Return [x, y] of the center of cell containing provided text 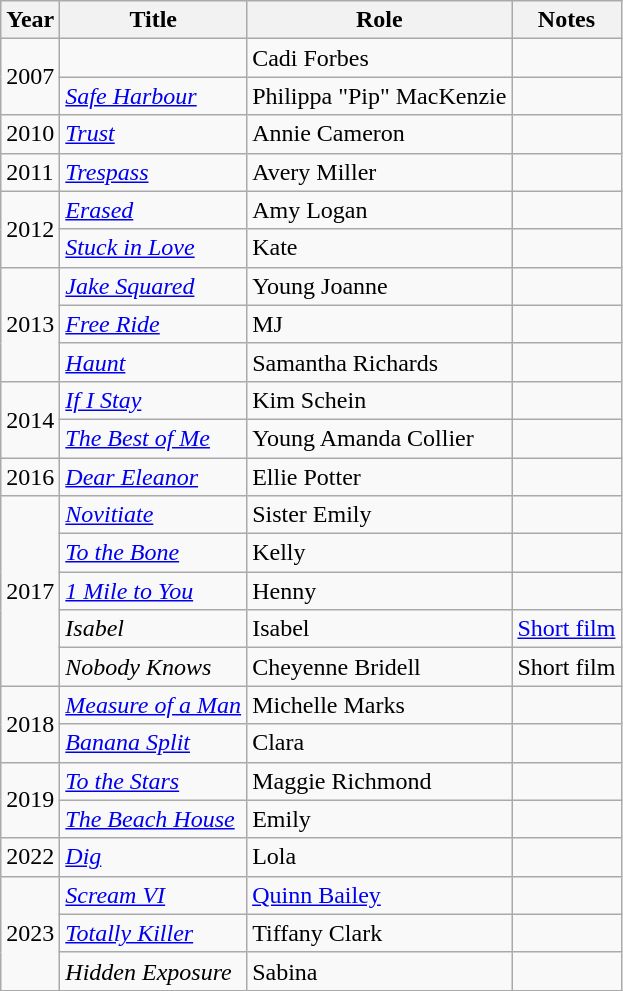
2016 [30, 477]
To the Bone [154, 553]
Banana Split [154, 743]
Nobody Knows [154, 667]
Dear Eleanor [154, 477]
Amy Logan [380, 210]
If I Stay [154, 400]
Michelle Marks [380, 705]
Totally Killer [154, 933]
The Best of Me [154, 438]
Scream VI [154, 895]
Lola [380, 857]
2014 [30, 419]
2007 [30, 77]
Samantha Richards [380, 362]
Ellie Potter [380, 477]
Title [154, 20]
Role [380, 20]
Maggie Richmond [380, 781]
Tiffany Clark [380, 933]
2017 [30, 591]
Notes [566, 20]
Avery Miller [380, 172]
Cheyenne Bridell [380, 667]
Jake Squared [154, 286]
2010 [30, 134]
2018 [30, 724]
Quinn Bailey [380, 895]
2011 [30, 172]
Novitiate [154, 515]
Erased [154, 210]
Kim Schein [380, 400]
Trespass [154, 172]
To the Stars [154, 781]
Young Joanne [380, 286]
Clara [380, 743]
Annie Cameron [380, 134]
Year [30, 20]
MJ [380, 324]
Sabina [380, 971]
Emily [380, 819]
Hidden Exposure [154, 971]
Trust [154, 134]
2013 [30, 324]
2019 [30, 800]
Henny [380, 591]
Philippa "Pip" MacKenzie [380, 96]
Cadi Forbes [380, 58]
Measure of a Man [154, 705]
Kelly [380, 553]
Kate [380, 248]
2023 [30, 933]
Haunt [154, 362]
2012 [30, 229]
Free Ride [154, 324]
Stuck in Love [154, 248]
Dig [154, 857]
Sister Emily [380, 515]
The Beach House [154, 819]
1 Mile to You [154, 591]
2022 [30, 857]
Young Amanda Collier [380, 438]
Safe Harbour [154, 96]
